From the cell containing the given text, extract its center point as (X, Y) coordinate. 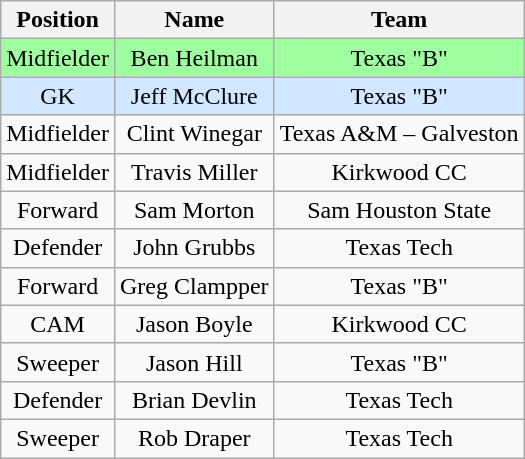
Sam Morton (194, 210)
Sam Houston State (399, 210)
Travis Miller (194, 172)
Jeff McClure (194, 96)
John Grubbs (194, 248)
Brian Devlin (194, 400)
Position (58, 20)
CAM (58, 324)
Jason Hill (194, 362)
Jason Boyle (194, 324)
Greg Clampper (194, 286)
Texas A&M – Galveston (399, 134)
Team (399, 20)
Name (194, 20)
Rob Draper (194, 438)
GK (58, 96)
Ben Heilman (194, 58)
Clint Winegar (194, 134)
